Search for the cell housing the specified text and yield its (x, y) center coordinate. 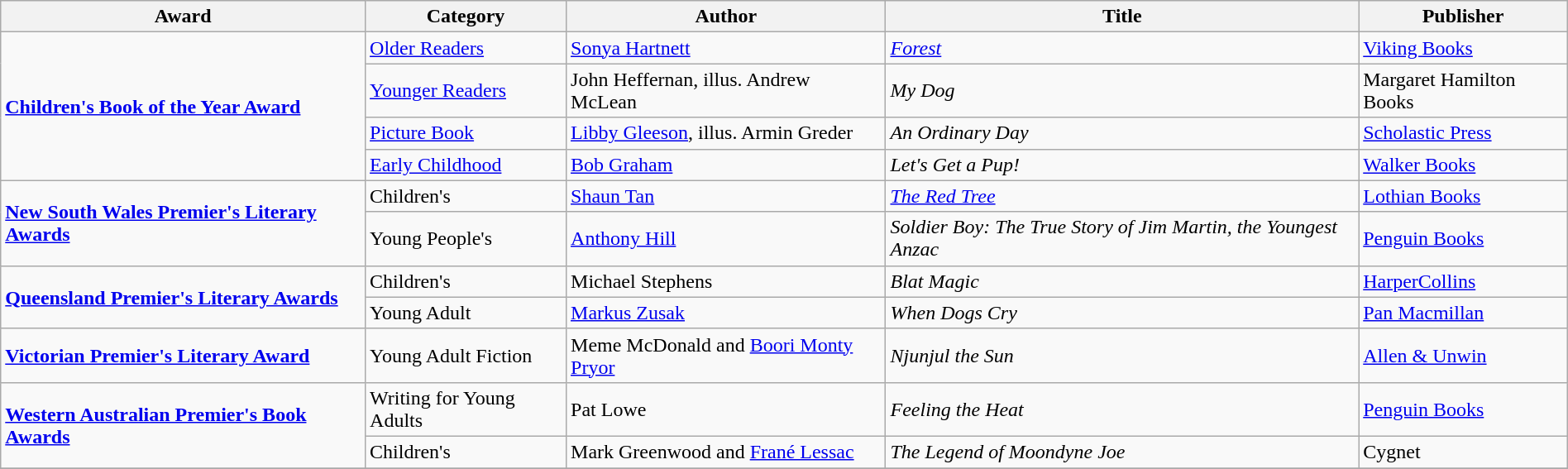
Older Readers (466, 48)
My Dog (1122, 91)
Younger Readers (466, 91)
Allen & Unwin (1464, 356)
Scholastic Press (1464, 133)
Cygnet (1464, 452)
Publisher (1464, 17)
John Heffernan, illus. Andrew McLean (726, 91)
HarperCollins (1464, 281)
Children's Book of the Year Award (184, 106)
Bob Graham (726, 165)
Viking Books (1464, 48)
When Dogs Cry (1122, 313)
Blat Magic (1122, 281)
Queensland Premier's Literary Awards (184, 297)
Title (1122, 17)
Writing for Young Adults (466, 409)
Pan Macmillan (1464, 313)
Picture Book (466, 133)
The Red Tree (1122, 196)
Forest (1122, 48)
Lothian Books (1464, 196)
An Ordinary Day (1122, 133)
Category (466, 17)
Njunjul the Sun (1122, 356)
Western Australian Premier's Book Awards (184, 425)
Anthony Hill (726, 238)
Michael Stephens (726, 281)
Margaret Hamilton Books (1464, 91)
Early Childhood (466, 165)
Shaun Tan (726, 196)
Young Adult Fiction (466, 356)
Libby Gleeson, illus. Armin Greder (726, 133)
Let's Get a Pup! (1122, 165)
Pat Lowe (726, 409)
Young Adult (466, 313)
New South Wales Premier's Literary Awards (184, 223)
Sonya Hartnett (726, 48)
Author (726, 17)
Award (184, 17)
Markus Zusak (726, 313)
Meme McDonald and Boori Monty Pryor (726, 356)
Young People's (466, 238)
Victorian Premier's Literary Award (184, 356)
Walker Books (1464, 165)
Soldier Boy: The True Story of Jim Martin, the Youngest Anzac (1122, 238)
Feeling the Heat (1122, 409)
Mark Greenwood and Frané Lessac (726, 452)
The Legend of Moondyne Joe (1122, 452)
